Output the (X, Y) coordinate of the center of the cell containing the given text.  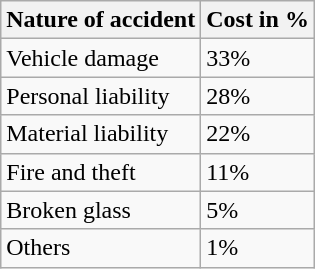
22% (258, 134)
Cost in % (258, 20)
Material liability (101, 134)
5% (258, 210)
11% (258, 172)
Broken glass (101, 210)
33% (258, 58)
Others (101, 248)
Fire and theft (101, 172)
28% (258, 96)
Nature of accident (101, 20)
1% (258, 248)
Vehicle damage (101, 58)
Personal liability (101, 96)
